Detect which cell encompasses the target text, then output its [x, y] center coordinate. 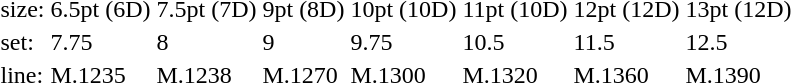
10.5 [515, 42]
9.75 [404, 42]
11.5 [626, 42]
9 [304, 42]
7.75 [100, 42]
8 [206, 42]
